Provide the [X, Y] coordinate of the cell's center where the given text is located.  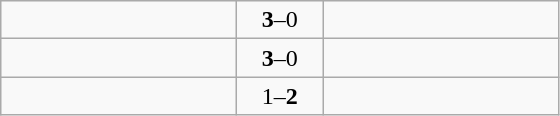
1–2 [280, 96]
